Identify which cell holds the provided text, then report its (x, y) central coordinate. 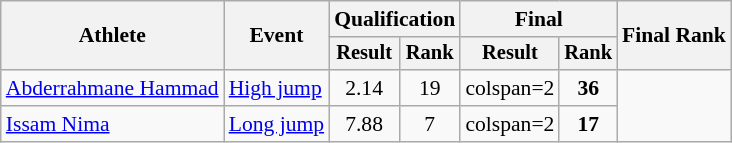
2.14 (364, 88)
Event (276, 36)
7.88 (364, 124)
17 (588, 124)
Issam Nima (112, 124)
Long jump (276, 124)
High jump (276, 88)
19 (430, 88)
36 (588, 88)
Final (538, 19)
Athlete (112, 36)
Qualification (394, 19)
7 (430, 124)
Final Rank (674, 36)
Abderrahmane Hammad (112, 88)
